Extract the (X, Y) coordinate from the center of the cell holding the provided text.  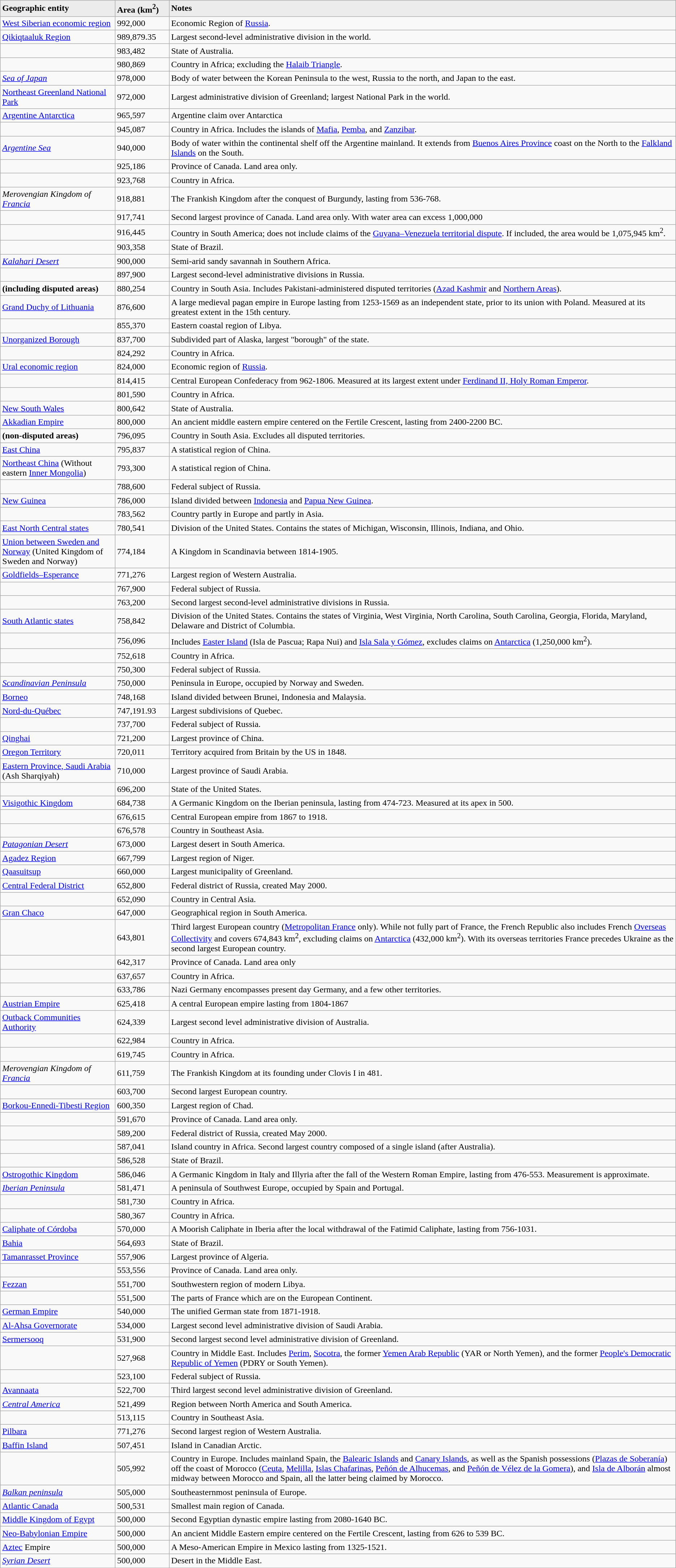
Region between North America and South America. (422, 1404)
(non-disputed areas) (58, 436)
Ural economic region (58, 367)
780,541 (142, 528)
Largest administrative division of Greenland; largest National Park in the world. (422, 97)
Eastern Province, Saudi Arabia (Ash Sharqiyah) (58, 771)
767,900 (142, 589)
534,000 (142, 1325)
940,000 (142, 148)
925,186 (142, 166)
855,370 (142, 326)
The parts of France which are on the European Continent. (422, 1298)
Outback Communities Authority (58, 1022)
Gran Chaco (58, 913)
Southwestern region of modern Libya. (422, 1284)
611,759 (142, 1073)
624,339 (142, 1022)
State of the United States. (422, 789)
Borneo (58, 697)
Country partly in Europe and partly in Asia. (422, 514)
Kalahari Desert (58, 261)
710,000 (142, 771)
673,000 (142, 844)
West Siberian economic region (58, 23)
New Guinea (58, 501)
Middle Kingdom of Egypt (58, 1520)
551,700 (142, 1284)
676,615 (142, 817)
923,768 (142, 180)
591,670 (142, 1119)
652,090 (142, 899)
500,531 (142, 1506)
917,741 (142, 217)
800,642 (142, 408)
763,200 (142, 602)
660,000 (142, 872)
Argentine Sea (58, 148)
Akkadian Empire (58, 422)
Geographical region in South America. (422, 913)
The unified German state from 1871-1918. (422, 1312)
667,799 (142, 858)
Pilbara (58, 1431)
Subdivided part of Alaska, largest "borough" of the state. (422, 339)
796,095 (142, 436)
Grand Duchy of Lithuania (58, 307)
Island country in Africa. Second largest country composed of a single island (after Australia). (422, 1147)
897,900 (142, 275)
(including disputed areas) (58, 289)
Fezzan (58, 1284)
Largest second-level administrative division in the world. (422, 37)
Central Federal District (58, 885)
625,418 (142, 1004)
Body of water between the Korean Peninsula to the west, Russia to the north, and Japan to the east. (422, 78)
747,191.93 (142, 711)
581,471 (142, 1188)
696,200 (142, 789)
Desert in the Middle East. (422, 1561)
A Kingdom in Scandinavia between 1814-1905. (422, 551)
Balkan peninsula (58, 1492)
824,000 (142, 367)
Neo-Babylonian Empire (58, 1533)
Iberian Peninsula (58, 1188)
A peninsula of Southwest Europe, occupied by Spain and Portugal. (422, 1188)
586,046 (142, 1174)
Argentine claim over Antarctica (422, 116)
Al-Ahsa Governorate (58, 1325)
Unorganized Borough (58, 339)
A Germanic Kingdom in Italy and Illyria after the fall of the Western Roman Empire, lasting from 476-553. Measurement is approximate. (422, 1174)
Includes Easter Island (Isla de Pascua; Rapa Nui) and Isla Sala y Gómez, excludes claims on Antarctica (1,250,000 km2). (422, 641)
East North Central states (58, 528)
Bahia (58, 1243)
Island divided between Indonesia and Papua New Guinea. (422, 501)
Island divided between Brunei, Indonesia and Malaysia. (422, 697)
South Atlantic states (58, 621)
Largest province of Saudi Arabia. (422, 771)
523,100 (142, 1376)
Northeast China (Without eastern Inner Mongolia) (58, 468)
New South Wales (58, 408)
540,000 (142, 1312)
Second largest province of Canada. Land area only. With water area can excess 1,000,000 (422, 217)
Division of the United States. Contains the states of Michigan, Wisconsin, Illinois, Indiana, and Ohio. (422, 528)
647,000 (142, 913)
684,738 (142, 803)
783,562 (142, 514)
A Germanic Kingdom on the Iberian peninsula, lasting from 474-723. Measured at its apex in 500. (422, 803)
Southeasternmost peninsula of Europe. (422, 1492)
580,367 (142, 1216)
788,600 (142, 487)
Largest second level administrative division of Saudi Arabia. (422, 1325)
Central European Confederacy from 962-1806. Measured at its largest extent under Ferdinand II, Holy Roman Emperor. (422, 381)
880,254 (142, 289)
The Frankish Kingdom after the conquest of Burgundy, lasting from 536-768. (422, 199)
Aztec Empire (58, 1547)
600,350 (142, 1105)
622,984 (142, 1041)
801,590 (142, 394)
903,358 (142, 247)
916,445 (142, 233)
Largest region of Niger. (422, 858)
Caliphate of Córdoba (58, 1229)
East China (58, 450)
814,415 (142, 381)
Goldfields–Esperance (58, 575)
Visigothic Kingdom (58, 803)
965,597 (142, 116)
795,837 (142, 450)
786,000 (142, 501)
637,657 (142, 976)
918,881 (142, 199)
Sermersooq (58, 1339)
587,041 (142, 1147)
Largest province of Algeria. (422, 1257)
793,300 (142, 468)
Scandinavian Peninsula (58, 683)
972,000 (142, 97)
774,184 (142, 551)
Economic Region of Russia. (422, 23)
527,968 (142, 1358)
750,000 (142, 683)
Second largest European country. (422, 1092)
Peninsula in Europe, occupied by Norway and Sweden. (422, 683)
Qikiqtaaluk Region (58, 37)
531,900 (142, 1339)
900,000 (142, 261)
Notes (422, 9)
Province of Canada. Land area only (422, 962)
Area (km2) (142, 9)
A Meso-American Empire in Mexico lasting from 1325-1521. (422, 1547)
589,200 (142, 1133)
Borkou-Ennedi-Tibesti Region (58, 1105)
978,000 (142, 78)
Oregon Territory (58, 752)
980,869 (142, 64)
Largest desert in South America. (422, 844)
983,482 (142, 51)
Second largest second-level administrative divisions in Russia. (422, 602)
748,168 (142, 697)
800,000 (142, 422)
Country in Central Asia. (422, 899)
Nord-du-Québec (58, 711)
Smallest main region of Canada. (422, 1506)
505,000 (142, 1492)
Avannaata (58, 1390)
Largest second-level administrative divisions in Russia. (422, 275)
557,906 (142, 1257)
Largest province of China. (422, 738)
551,500 (142, 1298)
758,842 (142, 621)
Nazi Germany encompasses present day Germany, and a few other territories. (422, 990)
German Empire (58, 1312)
Agadez Region (58, 858)
521,499 (142, 1404)
Tamanrasset Province (58, 1257)
581,730 (142, 1202)
Country in Africa; excluding the Halaib Triangle. (422, 64)
Austrian Empire (58, 1004)
643,801 (142, 937)
Second largest second level administrative division of Greenland. (422, 1339)
The Frankish Kingdom at its founding under Clovis I in 481. (422, 1073)
564,693 (142, 1243)
Territory acquired from Britain by the US in 1848. (422, 752)
522,700 (142, 1390)
Third largest second level administrative division of Greenland. (422, 1390)
Country in South Asia. Includes Pakistani-administered disputed territories (Azad Kashmir and Northern Areas). (422, 289)
Qinghai (58, 738)
Second largest region of Western Australia. (422, 1431)
Geographic entity (58, 9)
Northeast Greenland National Park (58, 97)
Largest municipality of Greenland. (422, 872)
Central America (58, 1404)
Semi-arid sandy savannah in Southern Africa. (422, 261)
A Moorish Caliphate in Iberia after the local withdrawal of the Fatimid Caliphate, lasting from 756-1031. (422, 1229)
721,200 (142, 738)
Island in Canadian Arctic. (422, 1445)
An ancient Middle Eastern empire centered on the Fertile Crescent, lasting from 626 to 539 BC. (422, 1533)
Second Egyptian dynastic empire lasting from 2080-1640 BC. (422, 1520)
Largest region of Chad. (422, 1105)
837,700 (142, 339)
Largest region of Western Australia. (422, 575)
750,300 (142, 670)
Largest subdivisions of Quebec. (422, 711)
505,992 (142, 1469)
752,618 (142, 656)
Qaasuitsup (58, 872)
Patagonian Desert (58, 844)
586,528 (142, 1160)
Syrian Desert (58, 1561)
603,700 (142, 1092)
992,000 (142, 23)
Economic region of Russia. (422, 367)
Sea of Japan (58, 78)
Union between Sweden and Norway (United Kingdom of Sweden and Norway) (58, 551)
720,011 (142, 752)
Country in South Asia. Excludes all disputed territories. (422, 436)
Atlantic Canada (58, 1506)
619,745 (142, 1054)
737,700 (142, 724)
756,096 (142, 641)
824,292 (142, 353)
A central European empire lasting from 1804-1867 (422, 1004)
507,451 (142, 1445)
945,087 (142, 129)
Ostrogothic Kingdom (58, 1174)
Largest second level administrative division of Australia. (422, 1022)
633,786 (142, 990)
Country in Africa. Includes the islands of Mafia, Pemba, and Zanzibar. (422, 129)
Eastern coastal region of Libya. (422, 326)
Argentine Antarctica (58, 116)
989,879.35 (142, 37)
513,115 (142, 1417)
570,000 (142, 1229)
553,556 (142, 1270)
Baffin Island (58, 1445)
876,600 (142, 307)
Country in South America; does not include claims of the Guyana–Venezuela territorial dispute. If included, the area would be 1,075,945 km2. (422, 233)
642,317 (142, 962)
676,578 (142, 831)
An ancient middle eastern empire centered on the Fertile Crescent, lasting from 2400-2200 BC. (422, 422)
652,800 (142, 885)
Central European empire from 1867 to 1918. (422, 817)
